Detect which cell encompasses the target text, then output its (x, y) center coordinate. 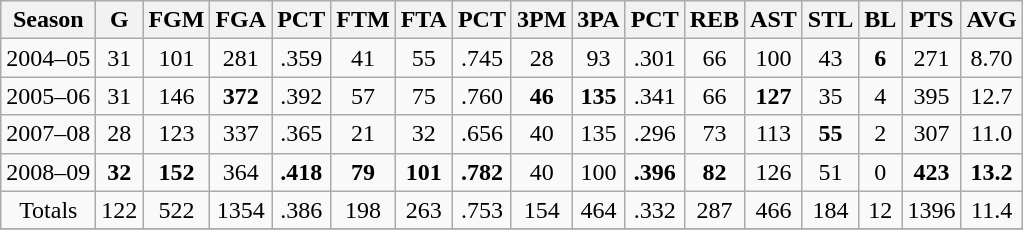
126 (774, 172)
.753 (482, 210)
364 (241, 172)
4 (880, 96)
75 (424, 96)
43 (830, 58)
.386 (302, 210)
154 (541, 210)
184 (830, 210)
Season (48, 20)
0 (880, 172)
.656 (482, 134)
271 (932, 58)
.301 (654, 58)
123 (176, 134)
2004–05 (48, 58)
395 (932, 96)
263 (424, 210)
3PM (541, 20)
2005–06 (48, 96)
.745 (482, 58)
198 (363, 210)
.418 (302, 172)
51 (830, 172)
PTS (932, 20)
57 (363, 96)
46 (541, 96)
REB (714, 20)
Totals (48, 210)
1354 (241, 210)
STL (830, 20)
21 (363, 134)
FTM (363, 20)
2008–09 (48, 172)
2007–08 (48, 134)
BL (880, 20)
466 (774, 210)
3PA (598, 20)
79 (363, 172)
372 (241, 96)
FGM (176, 20)
.782 (482, 172)
AVG (992, 20)
FTA (424, 20)
337 (241, 134)
12.7 (992, 96)
1396 (932, 210)
82 (714, 172)
287 (714, 210)
73 (714, 134)
11.0 (992, 134)
464 (598, 210)
6 (880, 58)
2 (880, 134)
.341 (654, 96)
.359 (302, 58)
423 (932, 172)
11.4 (992, 210)
146 (176, 96)
.365 (302, 134)
281 (241, 58)
13.2 (992, 172)
AST (774, 20)
307 (932, 134)
.392 (302, 96)
93 (598, 58)
122 (120, 210)
41 (363, 58)
12 (880, 210)
.296 (654, 134)
522 (176, 210)
35 (830, 96)
113 (774, 134)
8.70 (992, 58)
FGA (241, 20)
127 (774, 96)
.396 (654, 172)
G (120, 20)
.332 (654, 210)
.760 (482, 96)
152 (176, 172)
